Return the [x, y] coordinate for the center point of the cell that contains the specified text.  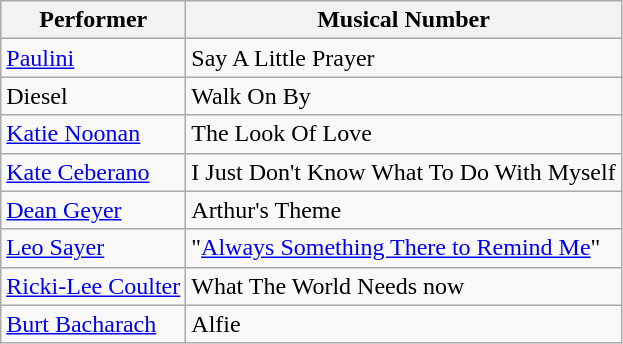
Arthur's Theme [404, 210]
Diesel [94, 96]
The Look Of Love [404, 134]
Katie Noonan [94, 134]
Walk On By [404, 96]
Kate Ceberano [94, 172]
I Just Don't Know What To Do With Myself [404, 172]
"Always Something There to Remind Me" [404, 248]
Burt Bacharach [94, 324]
Musical Number [404, 20]
Say A Little Prayer [404, 58]
What The World Needs now [404, 286]
Ricki-Lee Coulter [94, 286]
Alfie [404, 324]
Dean Geyer [94, 210]
Leo Sayer [94, 248]
Performer [94, 20]
Paulini [94, 58]
